Scan for the cell matching the given text and deliver its (X, Y) coordinate at center. 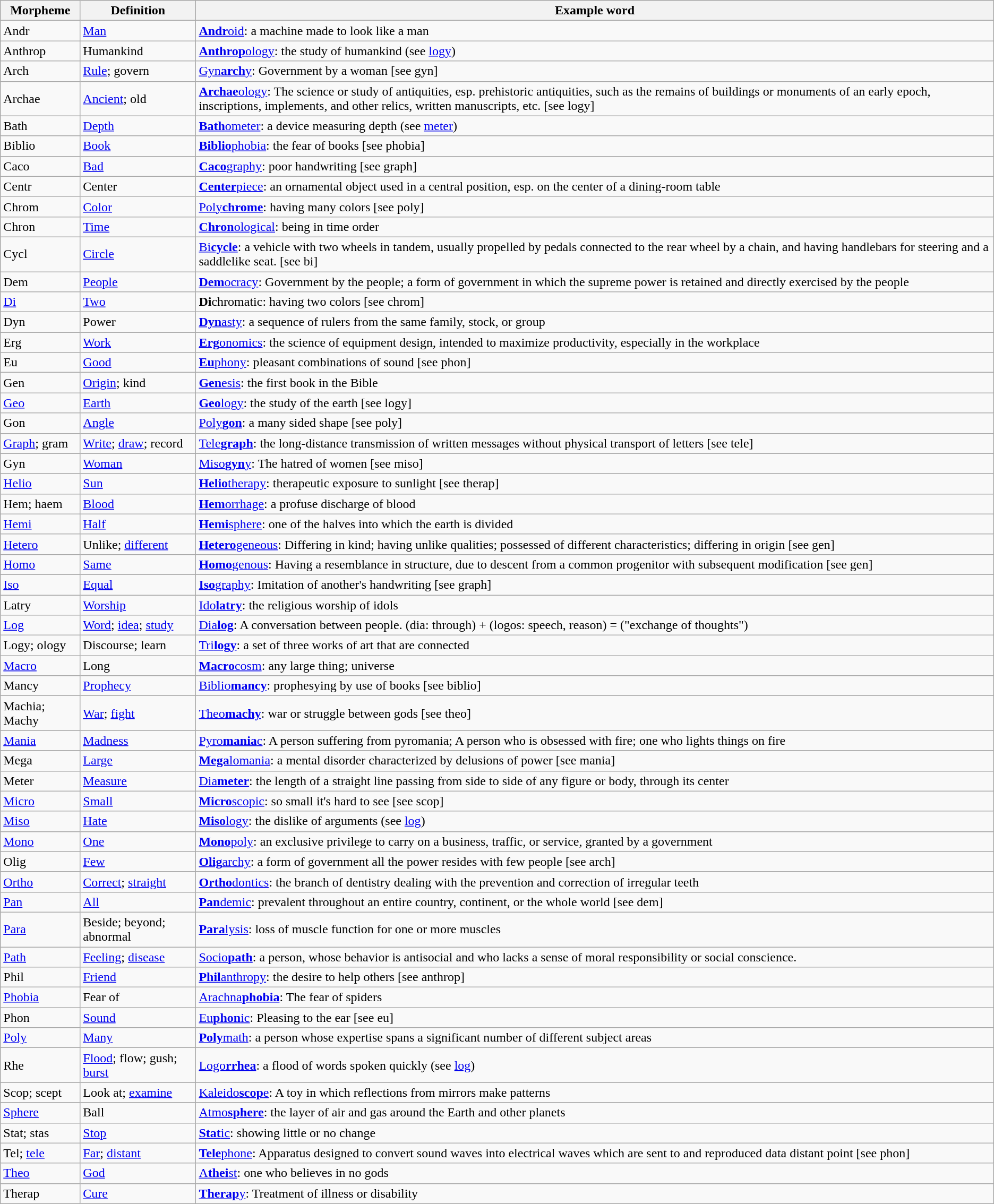
Blood (138, 504)
Friend (138, 977)
Hemi (40, 524)
Stop (138, 1133)
Therap (40, 1193)
Monopoly: an exclusive privilege to carry on a business, traffic, or service, granted by a government (595, 841)
Unlike; different (138, 544)
Sound (138, 1018)
Hetero (40, 544)
Mania (40, 741)
Dyn (40, 322)
Telegraph: the long-distance transmission of written messages without physical transport of letters [see tele] (595, 443)
Andr (40, 31)
Ancient; old (138, 99)
Angle (138, 423)
Genesis: the first book in the Bible (595, 383)
Prophecy (138, 686)
Dichromatic: having two colors [see chrom] (595, 302)
Measure (138, 781)
Word; idea; study (138, 625)
Few (138, 862)
Earth (138, 403)
Bibliophobia: the fear of books [see phobia] (595, 146)
Stat; stas (40, 1133)
Fear of (138, 997)
Origin; kind (138, 383)
Atheist: one who believes in no gods (595, 1173)
Far; distant (138, 1153)
Hemorrhage: a profuse discharge of blood (595, 504)
Rhe (40, 1065)
Isography: Imitation of another's handwriting [see graph] (595, 584)
Democracy: Government by the people; a form of government in which the supreme power is retained and directly exercised by the people (595, 282)
Homo (40, 564)
Orthodontics: the branch of dentistry dealing with the prevention and correction of irregular teeth (595, 882)
Hemisphere: one of the halves into which the earth is divided (595, 524)
Scop; scept (40, 1093)
God (138, 1173)
Geo (40, 403)
Olig (40, 862)
Macrocosm: any large thing; universe (595, 666)
Power (138, 322)
Android: a machine made to look like a man (595, 31)
Sun (138, 484)
Man (138, 31)
Miso (40, 821)
One (138, 841)
Meter (40, 781)
Polymath: a person whose expertise spans a significant number of different subject areas (595, 1038)
Pyromaniac: A person suffering from pyromania; A person who is obsessed with fire; one who lights things on fire (595, 741)
Morpheme (40, 11)
Poly (40, 1038)
Biblio (40, 146)
Arch (40, 71)
Helio (40, 484)
All (138, 902)
Graph; gram (40, 443)
Gen (40, 383)
Madness (138, 741)
Worship (138, 605)
Path (40, 957)
Gynarchy: Government by a woman [see gyn] (595, 71)
Erg (40, 342)
Micro (40, 801)
Time (138, 227)
Philanthropy: the desire to help others [see anthrop] (595, 977)
Paralysis: loss of muscle function for one or more muscles (595, 929)
Heterogeneous: Differing in kind; having unlike qualities; possessed of different characteristics; differing in origin [see gen] (595, 544)
Discourse; learn (138, 646)
Archae (40, 99)
Circle (138, 254)
Megalomania: a mental disorder characterized by delusions of power [see mania] (595, 761)
Geology: the study of the earth [see logy] (595, 403)
Heliotherapy: therapeutic exposure to sunlight [see therap] (595, 484)
Bad (138, 166)
Euphonic: Pleasing to the ear [see eu] (595, 1018)
Cycl (40, 254)
Sphere (40, 1113)
Bathometer: a device measuring depth (see meter) (595, 126)
Write; draw; record (138, 443)
Work (138, 342)
Mono (40, 841)
Cacography: poor handwriting [see graph] (595, 166)
Dialog: A conversation between people. (dia: through) + (logos: speech, reason) = ("exchange of thoughts") (595, 625)
Misogyny: The hatred of women [see miso] (595, 463)
Phil (40, 977)
Book (138, 146)
Mega (40, 761)
Half (138, 524)
Depth (138, 126)
Iso (40, 584)
Woman (138, 463)
Latry (40, 605)
Microscopic: so small it's hard to see [see scop] (595, 801)
Anthropology: the study of humankind (see logy) (595, 51)
Definition (138, 11)
Flood; flow; gush; burst (138, 1065)
Gyn (40, 463)
Gon (40, 423)
Therapy: Treatment of illness or disability (595, 1193)
Center (138, 186)
Centerpiece: an ornamental object used in a central position, esp. on the center of a dining-room table (595, 186)
Di (40, 302)
Cure (138, 1193)
Long (138, 666)
Large (138, 761)
Macro (40, 666)
Equal (138, 584)
Dem (40, 282)
Static: showing little or no change (595, 1133)
Dynasty: a sequence of rulers from the same family, stock, or group (595, 322)
Pandemic: prevalent throughout an entire country, continent, or the whole world [see dem] (595, 902)
Arachnaphobia: The fear of spiders (595, 997)
Beside; beyond; abnormal (138, 929)
Hate (138, 821)
Ergonomics: the science of equipment design, intended to maximize productivity, especially in the workplace (595, 342)
Two (138, 302)
Phobia (40, 997)
Logy; ology (40, 646)
Look at; examine (138, 1093)
Chronological: being in time order (595, 227)
Bibliomancy: prophesying by use of books [see biblio] (595, 686)
Eu (40, 363)
Diameter: the length of a straight line passing from side to side of any figure or body, through its center (595, 781)
Idolatry: the religious worship of idols (595, 605)
Misology: the dislike of arguments (see log) (595, 821)
Humankind (138, 51)
Ball (138, 1113)
Anthrop (40, 51)
Sociopath: a person, whose behavior is antisocial and who lacks a sense of moral responsibility or social conscience. (595, 957)
Telephone: Apparatus designed to convert sound waves into electrical waves which are sent to and reproduced data distant point [see phon] (595, 1153)
Ortho (40, 882)
Hem; haem (40, 504)
Feeling; disease (138, 957)
Para (40, 929)
Chron (40, 227)
Correct; straight (138, 882)
Machia; Machy (40, 713)
Atmosphere: the layer of air and gas around the Earth and other planets (595, 1113)
Pan (40, 902)
Chrom (40, 207)
War; fight (138, 713)
Polychrome: having many colors [see poly] (595, 207)
Many (138, 1038)
Same (138, 564)
Tel; tele (40, 1153)
People (138, 282)
Polygon: a many sided shape [see poly] (595, 423)
Small (138, 801)
Log (40, 625)
Mancy (40, 686)
Bath (40, 126)
Trilogy: a set of three works of art that are connected (595, 646)
Kaleidoscope: A toy in which reflections from mirrors make patterns (595, 1093)
Euphony: pleasant combinations of sound [see phon] (595, 363)
Theo (40, 1173)
Caco (40, 166)
Homogenous: Having a resemblance in structure, due to descent from a common progenitor with subsequent modification [see gen] (595, 564)
Centr (40, 186)
Oligarchy: a form of government all the power resides with few people [see arch] (595, 862)
Example word (595, 11)
Logorrhea: a flood of words spoken quickly (see log) (595, 1065)
Rule; govern (138, 71)
Theomachy: war or struggle between gods [see theo] (595, 713)
Good (138, 363)
Color (138, 207)
Phon (40, 1018)
